Identify which cell holds the provided text, then report its [X, Y] central coordinate. 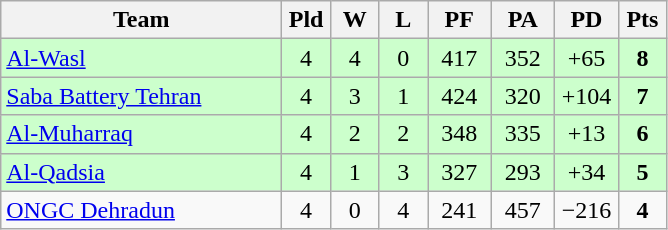
352 [523, 58]
Pts [642, 20]
Team [142, 20]
Pld [306, 20]
327 [460, 172]
335 [523, 134]
W [354, 20]
Saba Battery Tehran [142, 96]
457 [523, 210]
417 [460, 58]
6 [642, 134]
348 [460, 134]
ONGC Dehradun [142, 210]
PA [523, 20]
+34 [587, 172]
424 [460, 96]
+65 [587, 58]
−216 [587, 210]
PF [460, 20]
L [404, 20]
241 [460, 210]
Al-Qadsia [142, 172]
320 [523, 96]
5 [642, 172]
+13 [587, 134]
PD [587, 20]
7 [642, 96]
Al-Wasl [142, 58]
+104 [587, 96]
293 [523, 172]
8 [642, 58]
Al-Muharraq [142, 134]
